Provide the (x, y) coordinate of the cell's center where the given text is located.  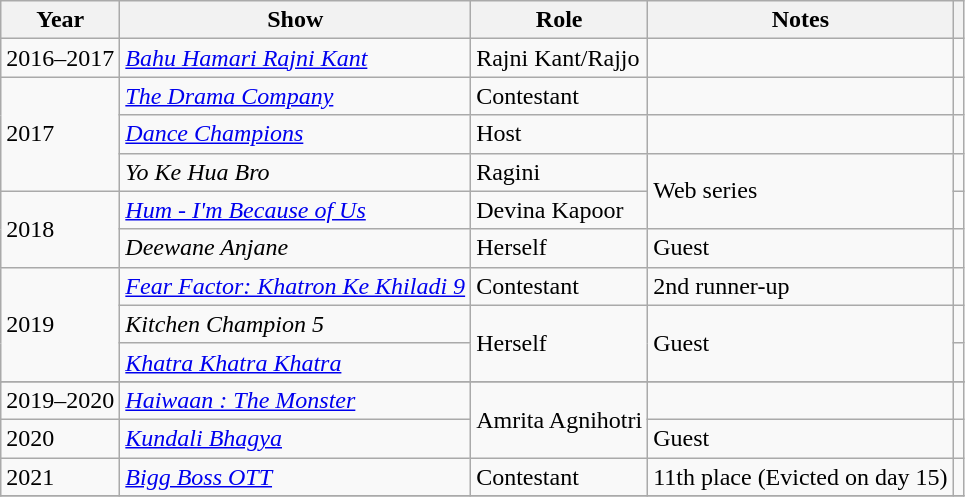
Bigg Boss OTT (296, 477)
Yo Ke Hua Bro (296, 172)
Devina Kapoor (560, 210)
2019–2020 (60, 400)
Fear Factor: Khatron Ke Khiladi 9 (296, 286)
Rajni Kant/Rajjo (560, 58)
Kitchen Champion 5 (296, 324)
Hum - I'm Because of Us (296, 210)
11th place (Evicted on day 15) (800, 477)
Khatra Khatra Khatra (296, 362)
2018 (60, 229)
Kundali Bhagya (296, 438)
2021 (60, 477)
2016–2017 (60, 58)
Deewane Anjane (296, 248)
Host (560, 134)
Show (296, 20)
2019 (60, 324)
Role (560, 20)
Year (60, 20)
Web series (800, 191)
2017 (60, 134)
Haiwaan : The Monster (296, 400)
Bahu Hamari Rajni Kant (296, 58)
2nd runner-up (800, 286)
Dance Champions (296, 134)
Notes (800, 20)
Amrita Agnihotri (560, 419)
Ragini (560, 172)
2020 (60, 438)
The Drama Company (296, 96)
